From the cell containing the given text, extract its center point as (x, y) coordinate. 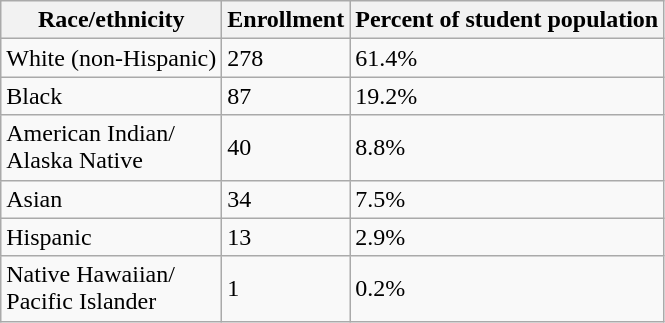
Percent of student population (507, 20)
13 (286, 237)
1 (286, 288)
87 (286, 96)
Race/ethnicity (112, 20)
278 (286, 58)
Hispanic (112, 237)
American Indian/Alaska Native (112, 148)
7.5% (507, 199)
34 (286, 199)
8.8% (507, 148)
0.2% (507, 288)
2.9% (507, 237)
Native Hawaiian/Pacific Islander (112, 288)
Black (112, 96)
Asian (112, 199)
Enrollment (286, 20)
19.2% (507, 96)
40 (286, 148)
61.4% (507, 58)
White (non-Hispanic) (112, 58)
